Search for the cell housing the specified text and yield its (x, y) center coordinate. 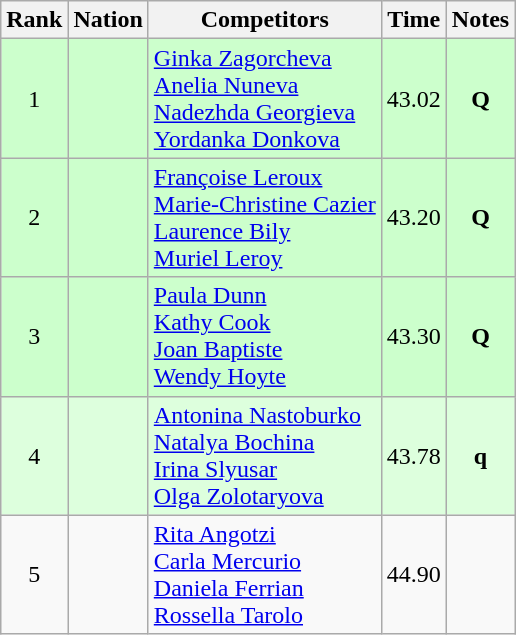
3 (34, 336)
Competitors (264, 20)
Rank (34, 20)
Time (414, 20)
44.90 (414, 574)
43.02 (414, 98)
Ginka ZagorchevaAnelia NunevaNadezhda GeorgievaYordanka Donkova (264, 98)
43.30 (414, 336)
Rita AngotziCarla MercurioDaniela FerrianRossella Tarolo (264, 574)
5 (34, 574)
Françoise LerouxMarie-Christine CazierLaurence BilyMuriel Leroy (264, 218)
q (480, 456)
Nation (108, 20)
43.20 (414, 218)
1 (34, 98)
43.78 (414, 456)
Antonina NastoburkoNatalya BochinaIrina SlyusarOlga Zolotaryova (264, 456)
4 (34, 456)
Paula DunnKathy CookJoan BaptisteWendy Hoyte (264, 336)
2 (34, 218)
Notes (480, 20)
